Provide the [X, Y] coordinate of the cell's center where the given text is located.  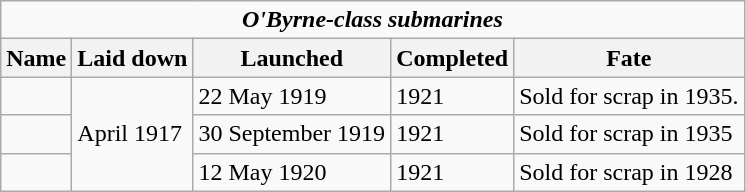
Sold for scrap in 1935. [629, 96]
Fate [629, 58]
April 1917 [132, 134]
Sold for scrap in 1935 [629, 134]
22 May 1919 [292, 96]
12 May 1920 [292, 172]
Laid down [132, 58]
O'Byrne-class submarines [372, 20]
Sold for scrap in 1928 [629, 172]
Launched [292, 58]
Name [36, 58]
30 September 1919 [292, 134]
Completed [452, 58]
